Pinpoint the cell where the given text exists, returning its [x, y] midpoint coordinate. 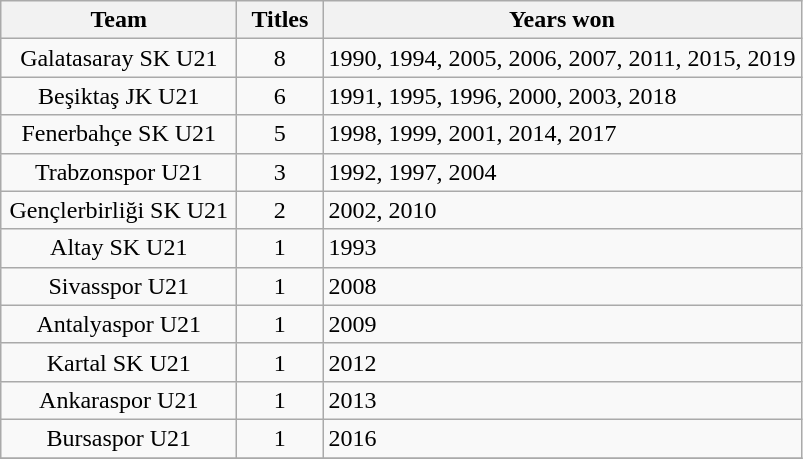
2 [280, 210]
Years won [562, 20]
2012 [562, 362]
Altay SK U21 [119, 248]
1998, 1999, 2001, 2014, 2017 [562, 134]
Antalyaspor U21 [119, 324]
5 [280, 134]
Sivasspor U21 [119, 286]
2013 [562, 400]
2008 [562, 286]
8 [280, 58]
2016 [562, 438]
Titles [280, 20]
Trabzonspor U21 [119, 172]
1991, 1995, 1996, 2000, 2003, 2018 [562, 96]
Beşiktaş JK U21 [119, 96]
1992, 1997, 2004 [562, 172]
3 [280, 172]
Gençlerbirliği SK U21 [119, 210]
Fenerbahçe SK U21 [119, 134]
2009 [562, 324]
Galatasaray SK U21 [119, 58]
Team [119, 20]
Ankaraspor U21 [119, 400]
1993 [562, 248]
Kartal SK U21 [119, 362]
2002, 2010 [562, 210]
1990, 1994, 2005, 2006, 2007, 2011, 2015, 2019 [562, 58]
6 [280, 96]
Bursaspor U21 [119, 438]
